Extract the [X, Y] coordinate from the center of the cell holding the provided text.  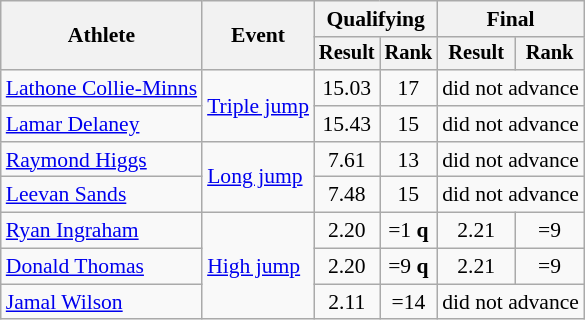
13 [409, 160]
7.48 [347, 195]
Athlete [102, 36]
Jamal Wilson [102, 302]
7.61 [347, 160]
15.03 [347, 88]
Ryan Ingraham [102, 231]
Raymond Higgs [102, 160]
Donald Thomas [102, 267]
17 [409, 88]
Final [510, 19]
Triple jump [258, 106]
2.11 [347, 302]
=9 q [409, 267]
15.43 [347, 124]
Event [258, 36]
Leevan Sands [102, 195]
Lathone Collie-Minns [102, 88]
Long jump [258, 178]
High jump [258, 266]
Qualifying [376, 19]
=14 [409, 302]
=1 q [409, 231]
Lamar Delaney [102, 124]
